Identify which cell holds the provided text, then report its [x, y] central coordinate. 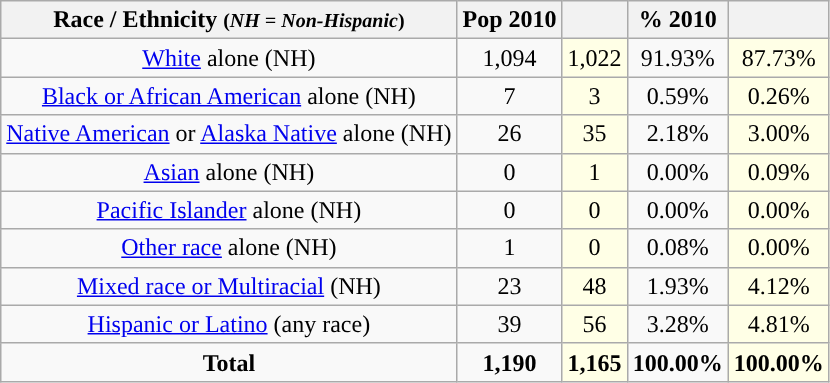
3 [594, 96]
1,165 [594, 362]
23 [510, 286]
Other race alone (NH) [229, 248]
Pop 2010 [510, 20]
0.26% [778, 96]
Hispanic or Latino (any race) [229, 324]
4.12% [778, 286]
1,022 [594, 58]
Black or African American alone (NH) [229, 96]
0.08% [678, 248]
56 [594, 324]
1,094 [510, 58]
Total [229, 362]
4.81% [778, 324]
Mixed race or Multiracial (NH) [229, 286]
0.09% [778, 172]
2.18% [678, 134]
7 [510, 96]
3.00% [778, 134]
White alone (NH) [229, 58]
91.93% [678, 58]
1.93% [678, 286]
0.59% [678, 96]
1,190 [510, 362]
48 [594, 286]
35 [594, 134]
Asian alone (NH) [229, 172]
87.73% [778, 58]
Native American or Alaska Native alone (NH) [229, 134]
39 [510, 324]
Race / Ethnicity (NH = Non-Hispanic) [229, 20]
% 2010 [678, 20]
Pacific Islander alone (NH) [229, 210]
3.28% [678, 324]
26 [510, 134]
